Scan for the cell matching the given text and deliver its [x, y] coordinate at center. 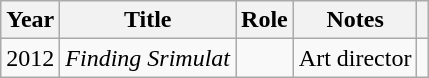
Art director [355, 58]
2012 [30, 58]
Finding Srimulat [148, 58]
Notes [355, 20]
Title [148, 20]
Year [30, 20]
Role [265, 20]
